Find where the given text appears and provide that cell's center as [x, y] coordinate. 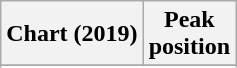
Peakposition [189, 34]
Chart (2019) [72, 34]
